Scan for the cell matching the given text and deliver its (x, y) coordinate at center. 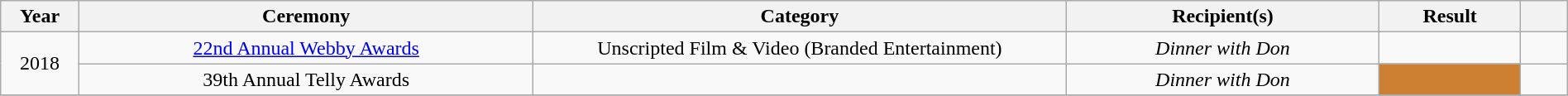
Ceremony (306, 17)
Category (800, 17)
22nd Annual Webby Awards (306, 48)
Year (40, 17)
39th Annual Telly Awards (306, 79)
2018 (40, 64)
Result (1450, 17)
Recipient(s) (1222, 17)
Unscripted Film & Video (Branded Entertainment) (800, 48)
